Find where the given text appears and provide that cell's center as (X, Y) coordinate. 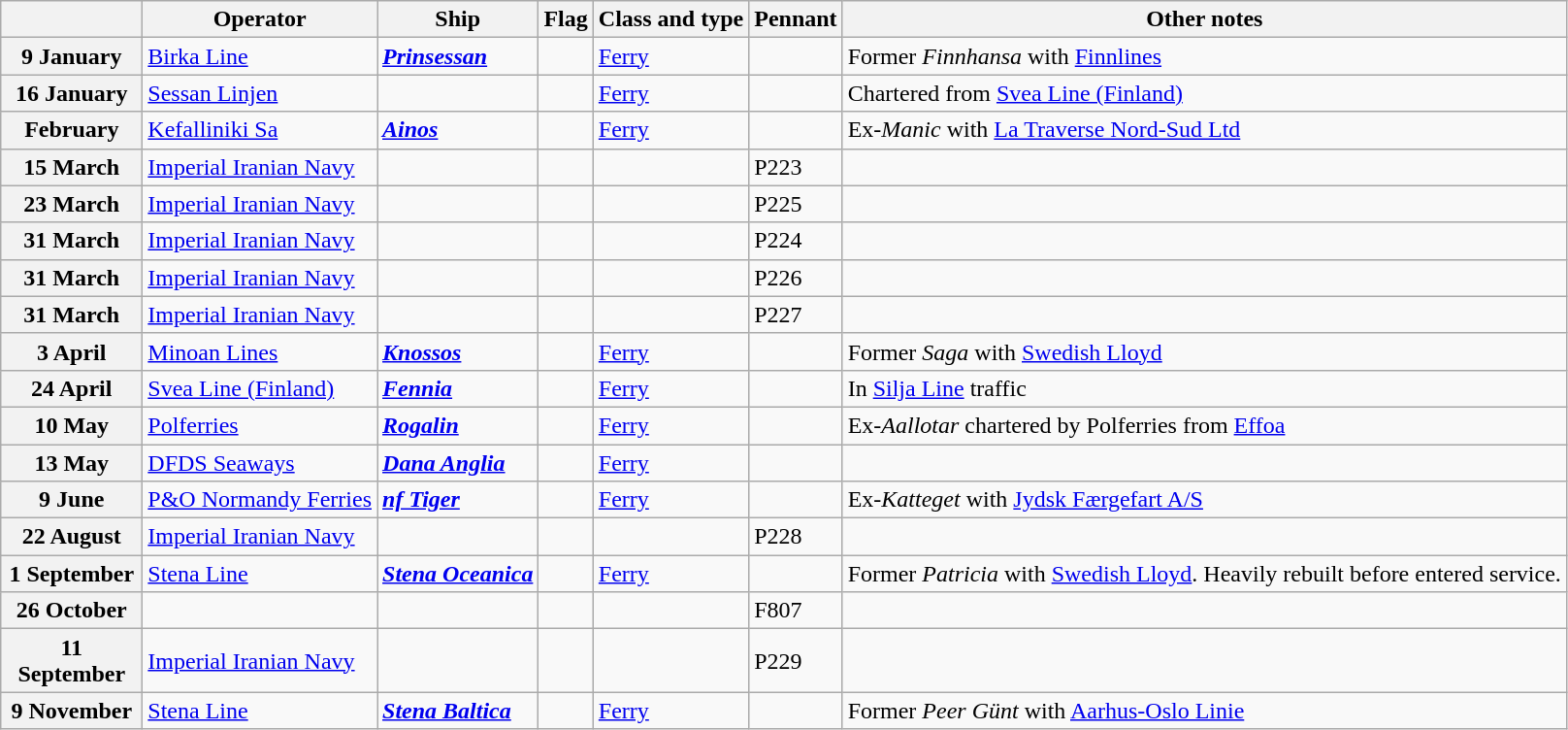
1 September (72, 574)
10 May (72, 425)
Ainos (458, 130)
P226 (796, 278)
Former Saga with Swedish Lloyd (1204, 351)
P227 (796, 315)
F807 (796, 611)
9 November (72, 711)
Svea Line (Finland) (260, 388)
Chartered from Svea Line (Finland) (1204, 93)
Ex-Manic with La Traverse Nord-Sud Ltd (1204, 130)
In Silja Line traffic (1204, 388)
P&O Normandy Ferries (260, 500)
24 April (72, 388)
Rogalin (458, 425)
Former Peer Günt with Aarhus-Oslo Linie (1204, 711)
Ex-Aallotar chartered by Polferries from Effoa (1204, 425)
3 April (72, 351)
Other notes (1204, 19)
Knossos (458, 351)
16 January (72, 93)
nf Tiger (458, 500)
26 October (72, 611)
9 June (72, 500)
Flag (566, 19)
13 May (72, 463)
Pennant (796, 19)
Ship (458, 19)
Class and type (670, 19)
Stena Oceanica (458, 574)
Sessan Linjen (260, 93)
P228 (796, 537)
Kefalliniki Sa (260, 130)
Former Patricia with Swedish Lloyd. Heavily rebuilt before entered service. (1204, 574)
22 August (72, 537)
P224 (796, 241)
23 March (72, 204)
Dana Anglia (458, 463)
Polferries (260, 425)
Stena Baltica (458, 711)
Minoan Lines (260, 351)
Operator (260, 19)
Former Finnhansa with Finnlines (1204, 56)
P225 (796, 204)
P223 (796, 167)
Fennia (458, 388)
11 September (72, 660)
February (72, 130)
Birka Line (260, 56)
DFDS Seaways (260, 463)
P229 (796, 660)
Ex-Katteget with Jydsk Færgefart A/S (1204, 500)
Prinsessan (458, 56)
15 March (72, 167)
9 January (72, 56)
